Identify which cell holds the provided text, then report its [X, Y] central coordinate. 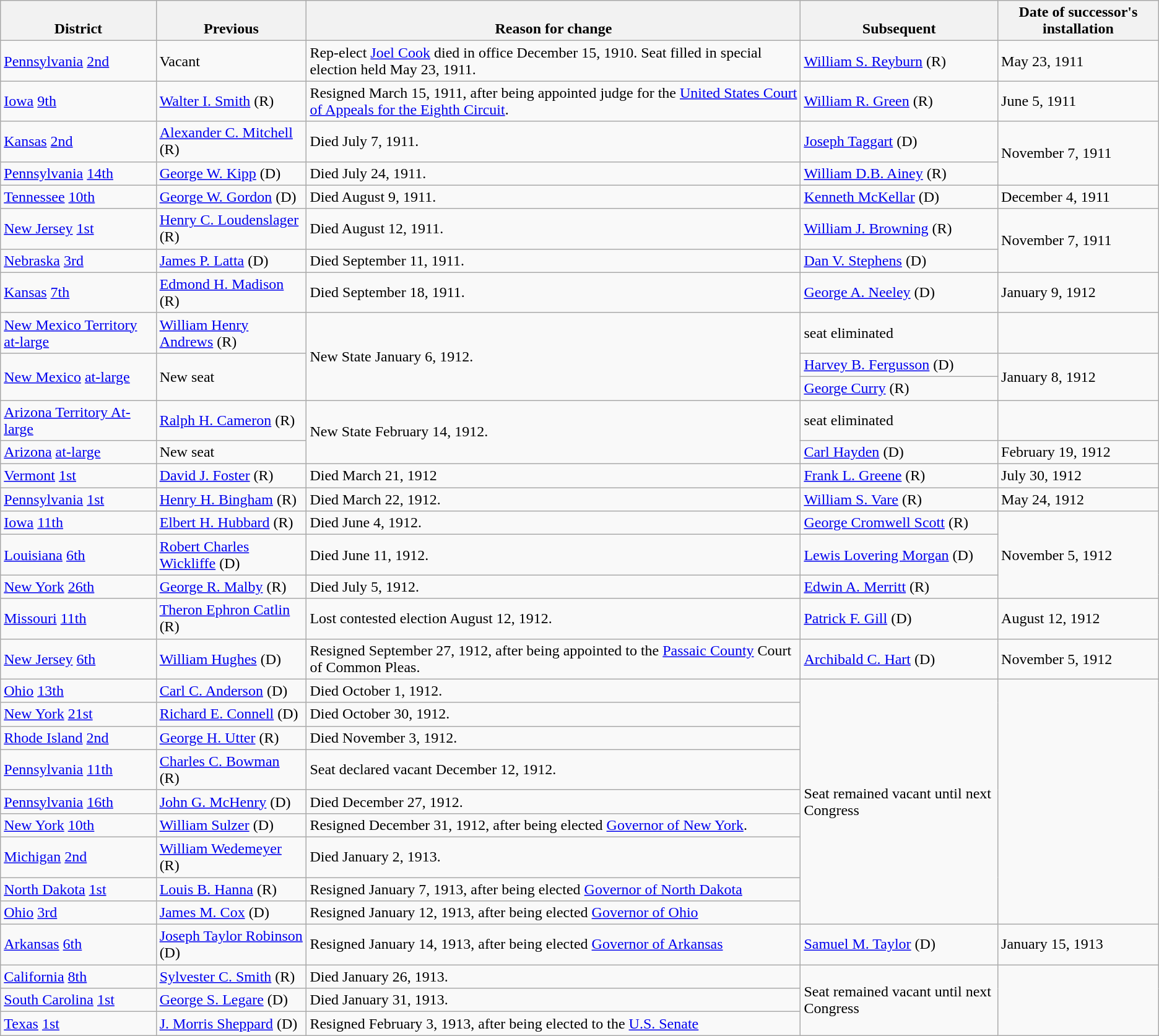
George Curry (R) [899, 388]
Pennsylvania 11th [78, 770]
Pennsylvania 14th [78, 173]
William S. Reyburn (R) [899, 61]
Ohio 13th [78, 691]
Alexander C. Mitchell (R) [232, 141]
Died October 1, 1912. [553, 691]
New State January 6, 1912. [553, 356]
Louisiana 6th [78, 555]
July 30, 1912 [1079, 476]
Nebraska 3rd [78, 261]
James M. Cox (D) [232, 913]
William Wedemeyer (R) [232, 857]
New Jersey 6th [78, 658]
Texas 1st [78, 1024]
J. Morris Sheppard (D) [232, 1024]
Theron Ephron Catlin (R) [232, 619]
Pennsylvania 2nd [78, 61]
Lost contested election August 12, 1912. [553, 619]
Resigned January 7, 1913, after being elected Governor of North Dakota [553, 889]
David J. Foster (R) [232, 476]
Ralph H. Cameron (R) [232, 420]
Rep-elect Joel Cook died in office December 15, 1910. Seat filled in special election held May 23, 1911. [553, 61]
Seat declared vacant December 12, 1912. [553, 770]
South Carolina 1st [78, 1000]
Died August 12, 1911. [553, 229]
Date of successor's installation [1079, 21]
December 4, 1911 [1079, 197]
California 8th [78, 977]
Died September 11, 1911. [553, 261]
George W. Gordon (D) [232, 197]
Iowa 9th [78, 101]
New Jersey 1st [78, 229]
Vacant [232, 61]
Died October 30, 1912. [553, 714]
William D.B. Ainey (R) [899, 173]
George H. Utter (R) [232, 738]
Richard E. Connell (D) [232, 714]
Carl C. Anderson (D) [232, 691]
Joseph Taggart (D) [899, 141]
William S. Vare (R) [899, 499]
Charles C. Bowman (R) [232, 770]
Kansas 7th [78, 292]
George W. Kipp (D) [232, 173]
New York 10th [78, 825]
Henry H. Bingham (R) [232, 499]
Resigned January 12, 1913, after being elected Governor of Ohio [553, 913]
New York 21st [78, 714]
Archibald C. Hart (D) [899, 658]
Henry C. Loudenslager (R) [232, 229]
Resigned March 15, 1911, after being appointed judge for the United States Court of Appeals for the Eighth Circuit. [553, 101]
Iowa 11th [78, 523]
New Mexico at-large [78, 376]
Arizona at-large [78, 452]
William Sulzer (D) [232, 825]
Reason for change [553, 21]
Pennsylvania 16th [78, 801]
Kenneth McKellar (D) [899, 197]
Michigan 2nd [78, 857]
William Henry Andrews (R) [232, 333]
Ohio 3rd [78, 913]
New State February 14, 1912. [553, 432]
Died June 4, 1912. [553, 523]
Died July 24, 1911. [553, 173]
Resigned January 14, 1913, after being elected Governor of Arkansas [553, 944]
Died June 11, 1912. [553, 555]
Kansas 2nd [78, 141]
Resigned September 27, 1912, after being appointed to the Passaic County Court of Common Pleas. [553, 658]
New York 26th [78, 587]
May 23, 1911 [1079, 61]
January 9, 1912 [1079, 292]
Died March 21, 1912 [553, 476]
Louis B. Hanna (R) [232, 889]
Frank L. Greene (R) [899, 476]
Died January 26, 1913. [553, 977]
William R. Green (R) [899, 101]
George S. Legare (D) [232, 1000]
George R. Malby (R) [232, 587]
Harvey B. Fergusson (D) [899, 365]
Sylvester C. Smith (R) [232, 977]
Arizona Territory At-large [78, 420]
Robert Charles Wickliffe (D) [232, 555]
Arkansas 6th [78, 944]
North Dakota 1st [78, 889]
Joseph Taylor Robinson (D) [232, 944]
John G. McHenry (D) [232, 801]
Rhode Island 2nd [78, 738]
Died July 5, 1912. [553, 587]
Died January 31, 1913. [553, 1000]
Previous [232, 21]
January 8, 1912 [1079, 376]
Died July 7, 1911. [553, 141]
William Hughes (D) [232, 658]
Tennessee 10th [78, 197]
Walter I. Smith (R) [232, 101]
Lewis Lovering Morgan (D) [899, 555]
Carl Hayden (D) [899, 452]
George Cromwell Scott (R) [899, 523]
Missouri 11th [78, 619]
Subsequent [899, 21]
Died January 2, 1913. [553, 857]
Patrick F. Gill (D) [899, 619]
James P. Latta (D) [232, 261]
New Mexico Territory at-large [78, 333]
Died December 27, 1912. [553, 801]
Died March 22, 1912. [553, 499]
August 12, 1912 [1079, 619]
Elbert H. Hubbard (R) [232, 523]
Resigned December 31, 1912, after being elected Governor of New York. [553, 825]
Died November 3, 1912. [553, 738]
Pennsylvania 1st [78, 499]
May 24, 1912 [1079, 499]
Resigned February 3, 1913, after being elected to the U.S. Senate [553, 1024]
Samuel M. Taylor (D) [899, 944]
June 5, 1911 [1079, 101]
District [78, 21]
Edmond H. Madison (R) [232, 292]
Dan V. Stephens (D) [899, 261]
January 15, 1913 [1079, 944]
February 19, 1912 [1079, 452]
Died August 9, 1911. [553, 197]
Died September 18, 1911. [553, 292]
George A. Neeley (D) [899, 292]
Vermont 1st [78, 476]
Edwin A. Merritt (R) [899, 587]
William J. Browning (R) [899, 229]
